Locate the cell with the specified text and output its (X, Y) center coordinate. 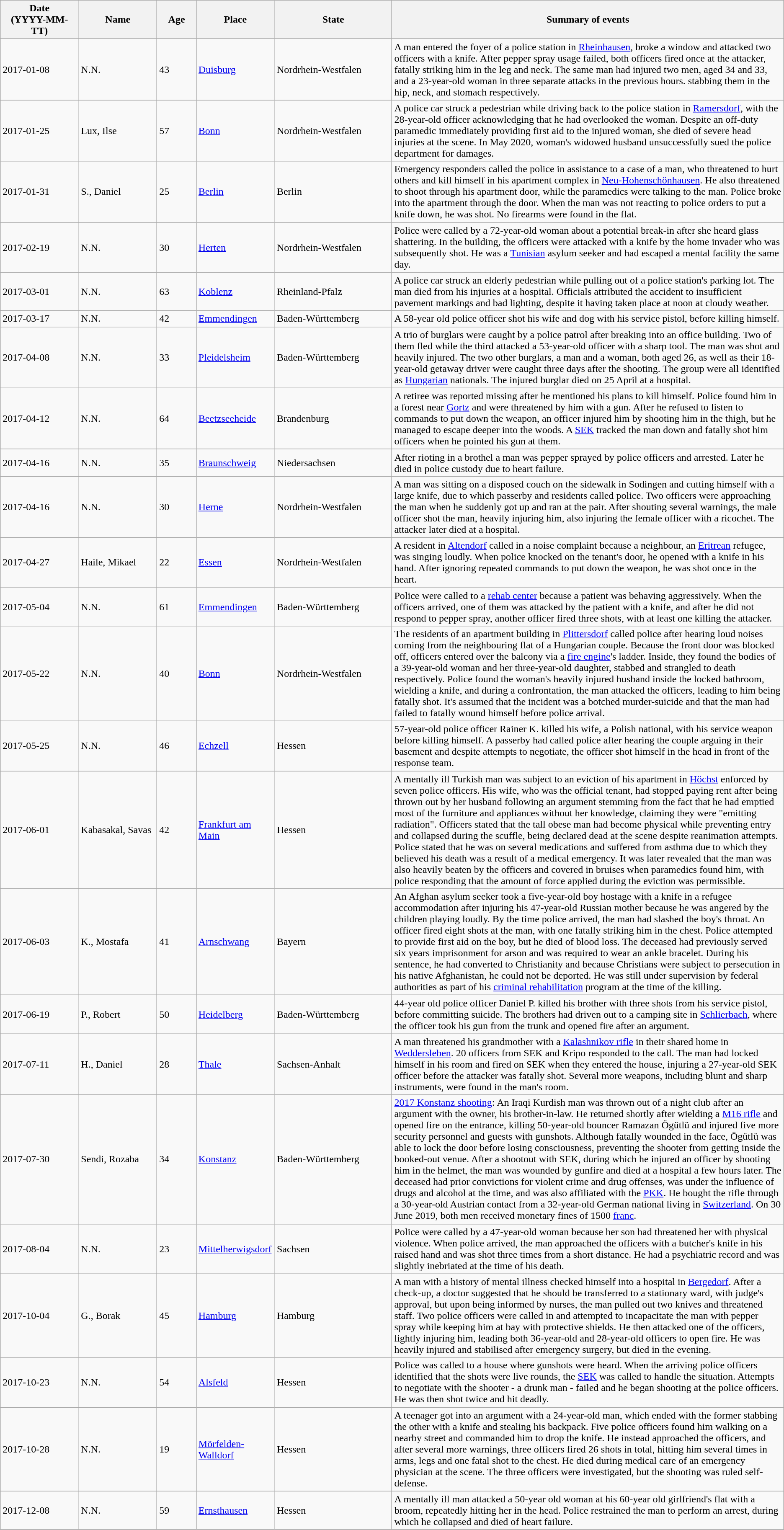
50 (177, 1014)
19 (177, 1449)
41 (177, 942)
Niedersachsen (333, 462)
Lux, Ilse (118, 131)
P., Robert (118, 1014)
Haile, Mikael (118, 562)
2017-06-19 (39, 1014)
G., Borak (118, 1316)
2017-03-01 (39, 292)
A 58-year old police officer shot his wife and dog with his service pistol, before killing himself. (588, 319)
Duisburg (235, 70)
Herne (235, 507)
25 (177, 192)
2017-07-11 (39, 1064)
Heidelberg (235, 1014)
Bayern (333, 942)
23 (177, 1249)
Mörfelden-Walldorf (235, 1449)
Herten (235, 247)
2017-10-28 (39, 1449)
Alsfeld (235, 1382)
Arnschwang (235, 942)
22 (177, 562)
46 (177, 746)
Konstanz (235, 1159)
Age (177, 20)
Kabasakal, Savas (118, 830)
Rheinland-Pfalz (333, 292)
2017-08-04 (39, 1249)
Sachsen-Anhalt (333, 1064)
2017-04-12 (39, 418)
28 (177, 1064)
2017-10-23 (39, 1382)
43 (177, 70)
33 (177, 357)
57 (177, 131)
Mittelherwigsdorf (235, 1249)
After rioting in a brothel a man was pepper sprayed by police officers and arrested. Later he died in police custody due to heart failure. (588, 462)
63 (177, 292)
2017-10-04 (39, 1316)
2017-05-25 (39, 746)
2017-01-31 (39, 192)
2017-04-08 (39, 357)
Name (118, 20)
Brandenburg (333, 418)
Koblenz (235, 292)
61 (177, 606)
Ernsthausen (235, 1510)
S., Daniel (118, 192)
Essen (235, 562)
2017-12-08 (39, 1510)
Sachsen (333, 1249)
Date(YYYY-MM-TT) (39, 20)
54 (177, 1382)
2017-02-19 (39, 247)
Beetzseeheide (235, 418)
2017-01-25 (39, 131)
Sendi, Rozaba (118, 1159)
40 (177, 673)
Pleidelsheim (235, 357)
Thale (235, 1064)
2017-05-22 (39, 673)
2017-03-17 (39, 319)
2017-06-03 (39, 942)
34 (177, 1159)
64 (177, 418)
35 (177, 462)
K., Mostafa (118, 942)
2017-04-27 (39, 562)
2017-05-04 (39, 606)
Place (235, 20)
2017-06-01 (39, 830)
2017-07-30 (39, 1159)
State (333, 20)
H., Daniel (118, 1064)
2017-01-08 (39, 70)
45 (177, 1316)
Summary of events (588, 20)
59 (177, 1510)
Frankfurt am Main (235, 830)
Braunschweig (235, 462)
Echzell (235, 746)
